Find where the given text appears and provide that cell's center as [X, Y] coordinate. 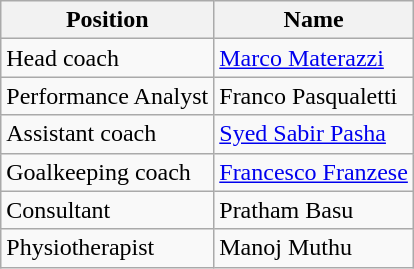
Francesco Franzese [314, 172]
Franco Pasqualetti [314, 96]
Marco Materazzi [314, 58]
Assistant coach [108, 134]
Performance Analyst [108, 96]
Manoj Muthu [314, 248]
Consultant [108, 210]
Pratham Basu [314, 210]
Head coach [108, 58]
Name [314, 20]
Syed Sabir Pasha [314, 134]
Physiotherapist [108, 248]
Goalkeeping coach [108, 172]
Position [108, 20]
